Detect which cell encompasses the target text, then output its [X, Y] center coordinate. 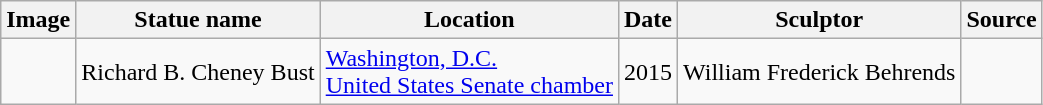
Sculptor [820, 20]
Richard B. Cheney Bust [198, 72]
Source [1002, 20]
William Frederick Behrends [820, 72]
Date [648, 20]
Washington, D.C.United States Senate chamber [469, 72]
Statue name [198, 20]
Image [38, 20]
Location [469, 20]
2015 [648, 72]
